From the cell containing the given text, extract its center point as (X, Y) coordinate. 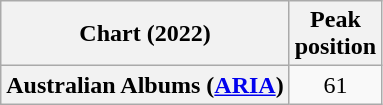
61 (335, 85)
Chart (2022) (145, 34)
Australian Albums (ARIA) (145, 85)
Peakposition (335, 34)
